Determine the [x, y] coordinate at the center of the cell enclosing the given text.  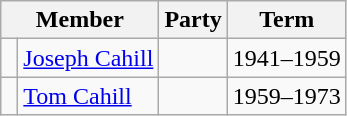
1959–1973 [286, 96]
Member [80, 20]
Party [193, 20]
Term [286, 20]
Joseph Cahill [88, 58]
1941–1959 [286, 58]
Tom Cahill [88, 96]
